Search for the cell housing the specified text and yield its (X, Y) center coordinate. 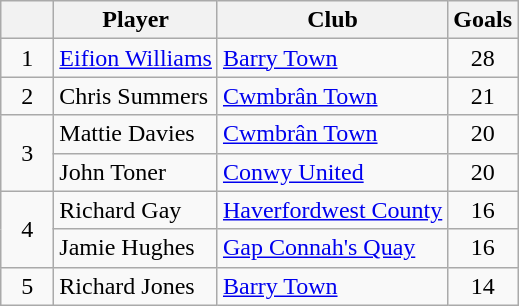
Haverfordwest County (332, 210)
Conwy United (332, 172)
Richard Jones (136, 286)
Richard Gay (136, 210)
Mattie Davies (136, 134)
Jamie Hughes (136, 248)
1 (28, 58)
Chris Summers (136, 96)
Gap Connah's Quay (332, 248)
14 (483, 286)
Eifion Williams (136, 58)
28 (483, 58)
John Toner (136, 172)
21 (483, 96)
Club (332, 20)
Player (136, 20)
3 (28, 153)
4 (28, 229)
2 (28, 96)
Goals (483, 20)
5 (28, 286)
